Find where the given text appears and provide that cell's center as (x, y) coordinate. 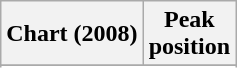
Chart (2008) (72, 34)
Peakposition (189, 34)
